From the cell containing the given text, extract its center point as (X, Y) coordinate. 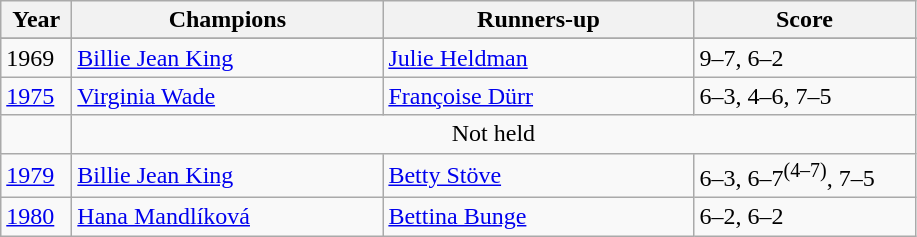
Françoise Dürr (538, 96)
1979 (36, 176)
Bettina Bunge (538, 217)
Not held (494, 134)
Year (36, 20)
Virginia Wade (228, 96)
Betty Stöve (538, 176)
Runners-up (538, 20)
Champions (228, 20)
6–3, 4–6, 7–5 (804, 96)
9–7, 6–2 (804, 58)
1975 (36, 96)
6–3, 6–7(4–7), 7–5 (804, 176)
1980 (36, 217)
Score (804, 20)
Julie Heldman (538, 58)
Hana Mandlíková (228, 217)
6–2, 6–2 (804, 217)
1969 (36, 58)
